Return (x, y) of the center of cell containing provided text 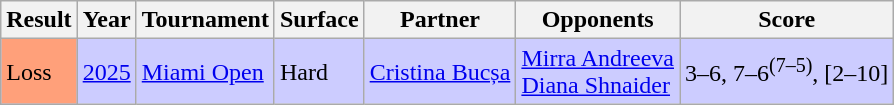
2025 (106, 72)
Miami Open (205, 72)
Hard (319, 72)
Score (787, 20)
Cristina Bucșa (440, 72)
Opponents (598, 20)
Tournament (205, 20)
Loss (39, 72)
Result (39, 20)
Partner (440, 20)
Year (106, 20)
Surface (319, 20)
3–6, 7–6(7–5), [2–10] (787, 72)
Mirra Andreeva Diana Shnaider (598, 72)
